Locate the cell with the specified text and output its (x, y) center coordinate. 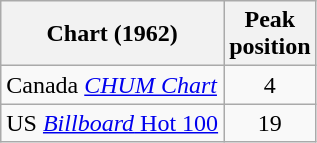
Peakposition (270, 34)
Chart (1962) (112, 34)
US Billboard Hot 100 (112, 123)
Canada CHUM Chart (112, 85)
4 (270, 85)
19 (270, 123)
